Determine the [x, y] coordinate at the center of the cell enclosing the given text.  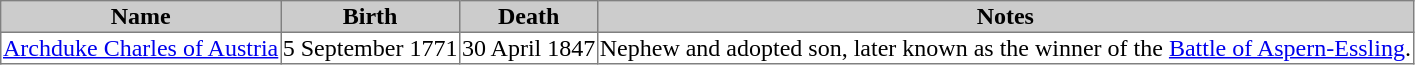
30 April 1847 [529, 48]
Birth [370, 17]
5 September 1771 [370, 48]
Nephew and adopted son, later known as the winner of the Battle of Aspern-Essling. [1005, 48]
Archduke Charles of Austria [141, 48]
Death [529, 17]
Name [141, 17]
Notes [1005, 17]
